Output the [X, Y] coordinate of the center of the cell containing the given text.  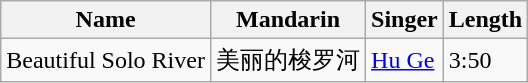
Mandarin [288, 20]
Beautiful Solo River [106, 60]
Hu Ge [405, 60]
Name [106, 20]
美丽的梭罗河 [288, 60]
3:50 [485, 60]
Length [485, 20]
Singer [405, 20]
